Search for the cell housing the specified text and yield its (X, Y) center coordinate. 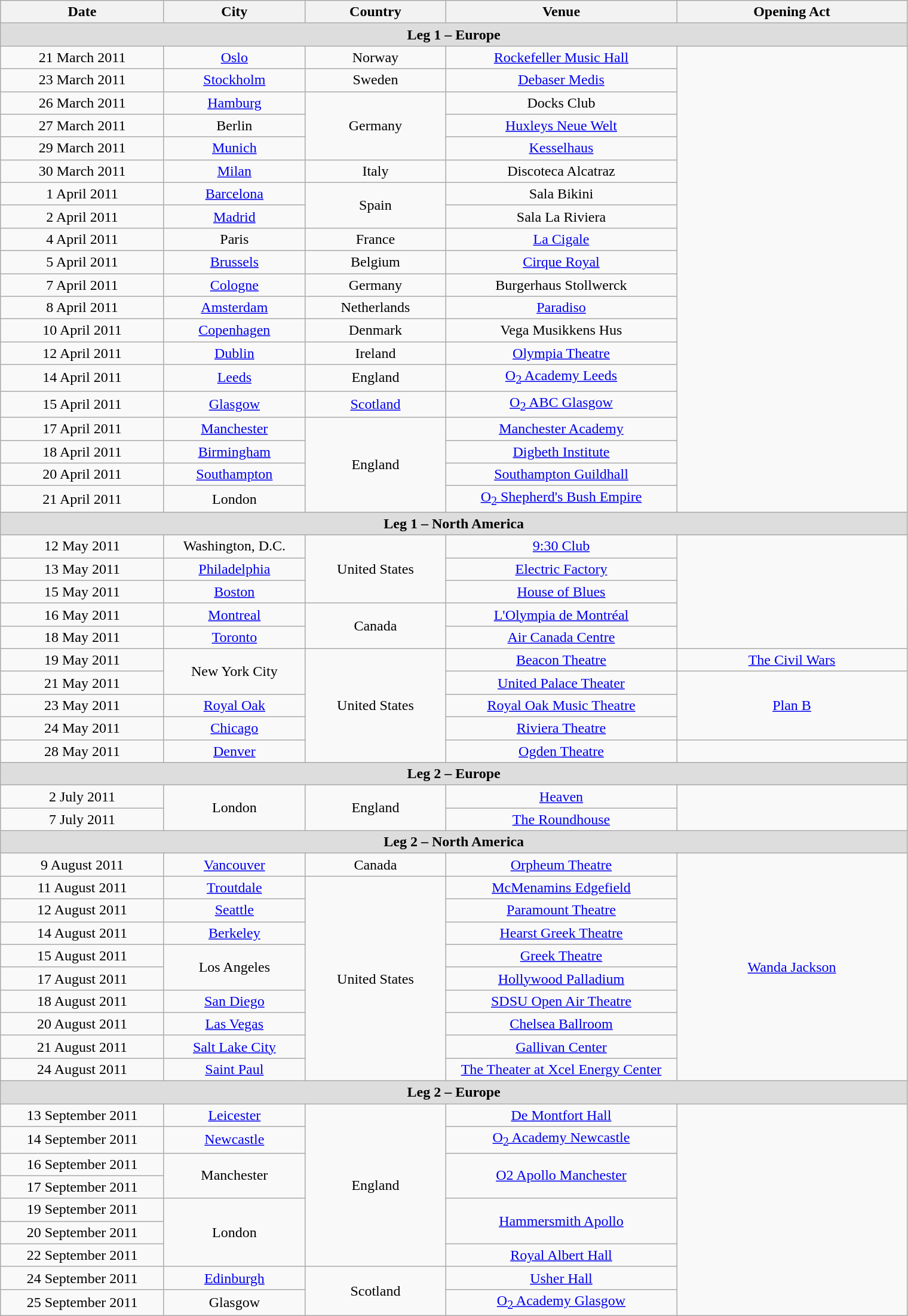
12 April 2011 (82, 353)
19 May 2011 (82, 660)
Montreal (234, 614)
Opening Act (792, 12)
Cirque Royal (561, 262)
Plan B (792, 705)
Vega Musikkens Hus (561, 330)
Brussels (234, 262)
Madrid (234, 216)
Venue (561, 12)
15 August 2011 (82, 956)
Copenhagen (234, 330)
Leg 1 – North America (454, 524)
Stockholm (234, 80)
Date (82, 12)
Huxleys Neue Welt (561, 126)
Belgium (375, 262)
O2 Apollo Manchester (561, 1176)
23 March 2011 (82, 80)
Ireland (375, 353)
O2 Shepherd's Bush Empire (561, 499)
13 September 2011 (82, 1115)
McMenamins Edgefield (561, 887)
30 March 2011 (82, 171)
Riviera Theatre (561, 729)
Leg 1 – Europe (454, 35)
18 May 2011 (82, 637)
San Diego (234, 1001)
Seattle (234, 910)
Milan (234, 171)
Cologne (234, 285)
Hammersmith Apollo (561, 1221)
City (234, 12)
O2 Academy Leeds (561, 378)
18 April 2011 (82, 451)
Munich (234, 148)
Norway (375, 57)
24 August 2011 (82, 1069)
26 March 2011 (82, 103)
14 August 2011 (82, 933)
Royal Oak Music Theatre (561, 705)
9:30 Club (561, 546)
Paris (234, 239)
7 April 2011 (82, 285)
Las Vegas (234, 1024)
The Roundhouse (561, 819)
Rockefeller Music Hall (561, 57)
25 September 2011 (82, 1302)
Beacon Theatre (561, 660)
8 April 2011 (82, 308)
17 April 2011 (82, 429)
22 September 2011 (82, 1255)
Ogden Theatre (561, 751)
2 April 2011 (82, 216)
27 March 2011 (82, 126)
17 September 2011 (82, 1187)
Usher Hall (561, 1278)
Salt Lake City (234, 1046)
11 August 2011 (82, 887)
Italy (375, 171)
13 May 2011 (82, 569)
Hollywood Palladium (561, 978)
Berkeley (234, 933)
O2 ABC Glasgow (561, 404)
15 May 2011 (82, 592)
Leg 2 – North America (454, 842)
Country (375, 12)
Spain (375, 205)
Docks Club (561, 103)
Royal Albert Hall (561, 1255)
Greek Theatre (561, 956)
21 August 2011 (82, 1046)
Gallivan Center (561, 1046)
20 September 2011 (82, 1232)
Toronto (234, 637)
Paramount Theatre (561, 910)
Royal Oak (234, 705)
L'Olympia de Montréal (561, 614)
Chicago (234, 729)
Washington, D.C. (234, 546)
9 August 2011 (82, 865)
4 April 2011 (82, 239)
Amsterdam (234, 308)
15 April 2011 (82, 404)
Southampton Guildhall (561, 475)
Boston (234, 592)
O2 Academy Newcastle (561, 1140)
Burgerhaus Stollwerck (561, 285)
Newcastle (234, 1140)
16 September 2011 (82, 1164)
Chelsea Ballroom (561, 1024)
16 May 2011 (82, 614)
19 September 2011 (82, 1210)
14 September 2011 (82, 1140)
14 April 2011 (82, 378)
2 July 2011 (82, 797)
Hamburg (234, 103)
Olympia Theatre (561, 353)
Denver (234, 751)
Orpheum Theatre (561, 865)
24 September 2011 (82, 1278)
Leicester (234, 1115)
21 March 2011 (82, 57)
12 May 2011 (82, 546)
Hearst Greek Theatre (561, 933)
17 August 2011 (82, 978)
Los Angeles (234, 967)
Vancouver (234, 865)
La Cigale (561, 239)
1 April 2011 (82, 194)
Troutdale (234, 887)
Edinburgh (234, 1278)
Wanda Jackson (792, 967)
12 August 2011 (82, 910)
Digbeth Institute (561, 451)
Debaser Medis (561, 80)
France (375, 239)
18 August 2011 (82, 1001)
24 May 2011 (82, 729)
SDSU Open Air Theatre (561, 1001)
23 May 2011 (82, 705)
Dublin (234, 353)
28 May 2011 (82, 751)
Heaven (561, 797)
New York City (234, 671)
The Civil Wars (792, 660)
Air Canada Centre (561, 637)
Berlin (234, 126)
Southampton (234, 475)
The Theater at Xcel Energy Center (561, 1069)
Sala Bikini (561, 194)
21 April 2011 (82, 499)
Manchester Academy (561, 429)
Sweden (375, 80)
Kesselhaus (561, 148)
Electric Factory (561, 569)
O2 Academy Glasgow (561, 1302)
De Montfort Hall (561, 1115)
House of Blues (561, 592)
Paradiso (561, 308)
Philadelphia (234, 569)
Netherlands (375, 308)
20 August 2011 (82, 1024)
Barcelona (234, 194)
Saint Paul (234, 1069)
Sala La Riviera (561, 216)
Denmark (375, 330)
5 April 2011 (82, 262)
United Palace Theater (561, 683)
Birmingham (234, 451)
20 April 2011 (82, 475)
Discoteca Alcatraz (561, 171)
Leeds (234, 378)
29 March 2011 (82, 148)
10 April 2011 (82, 330)
7 July 2011 (82, 819)
Oslo (234, 57)
21 May 2011 (82, 683)
